For the text-containing cell, return its midpoint in (x, y) coordinate format. 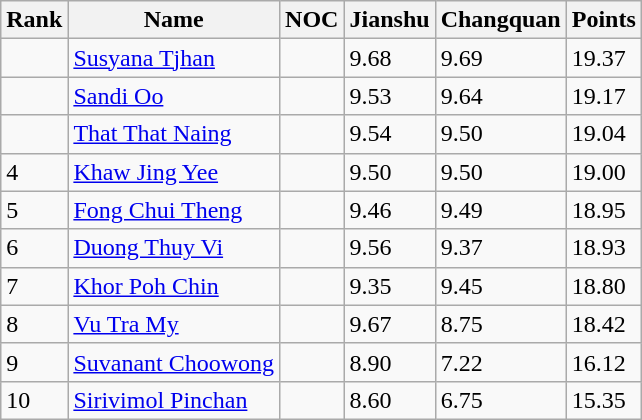
Suvanant Choowong (174, 362)
10 (34, 400)
8.75 (500, 324)
6 (34, 248)
Sandi Oo (174, 96)
9.45 (500, 286)
19.37 (604, 58)
Fong Chui Theng (174, 210)
18.95 (604, 210)
16.12 (604, 362)
9.68 (390, 58)
7.22 (500, 362)
Susyana Tjhan (174, 58)
Rank (34, 20)
6.75 (500, 400)
19.04 (604, 134)
Jianshu (390, 20)
9 (34, 362)
18.80 (604, 286)
9.49 (500, 210)
7 (34, 286)
Changquan (500, 20)
19.17 (604, 96)
4 (34, 172)
9.46 (390, 210)
9.53 (390, 96)
9.35 (390, 286)
That That Naing (174, 134)
15.35 (604, 400)
Duong Thuy Vi (174, 248)
9.37 (500, 248)
8.90 (390, 362)
Name (174, 20)
8 (34, 324)
9.67 (390, 324)
18.42 (604, 324)
9.64 (500, 96)
8.60 (390, 400)
5 (34, 210)
9.54 (390, 134)
9.69 (500, 58)
NOC (312, 20)
Khor Poh Chin (174, 286)
Vu Tra My (174, 324)
Sirivimol Pinchan (174, 400)
18.93 (604, 248)
9.56 (390, 248)
Khaw Jing Yee (174, 172)
19.00 (604, 172)
Points (604, 20)
